Pinpoint the cell where the given text exists, returning its (x, y) midpoint coordinate. 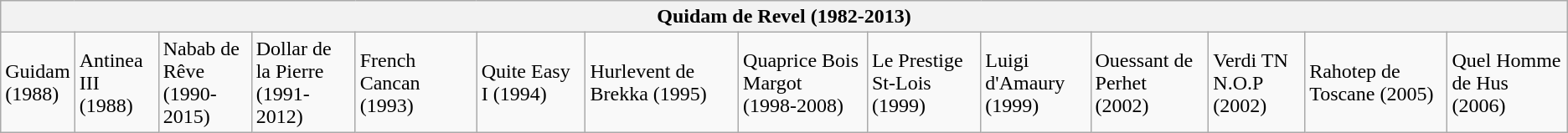
Ouessant de Perhet(2002) (1149, 82)
Hurlevent de Brekka (1995) (662, 82)
Quel Homme de Hus(2006) (1508, 82)
Antinea III(1988) (116, 82)
Luigi d'Amaury(1999) (1035, 82)
Quite Easy I (1994) (531, 82)
Verdi TN N.O.P(2002) (1256, 82)
Rahotep de Toscane (2005) (1376, 82)
Nabab de Rêve(1990-2015) (204, 82)
Guidam(1988) (38, 82)
Quidam de Revel (1982-2013) (784, 17)
Le Prestige St-Lois(1999) (923, 82)
Dollar de la Pierre(1991-2012) (303, 82)
French Cancan (1993) (415, 82)
Quaprice Bois Margot(1998-2008) (803, 82)
